From the cell containing the given text, extract its center point as (X, Y) coordinate. 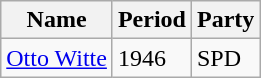
Otto Witte (57, 58)
Party (225, 20)
SPD (225, 58)
Period (152, 20)
Name (57, 20)
1946 (152, 58)
